Pinpoint the cell where the given text exists, returning its [x, y] midpoint coordinate. 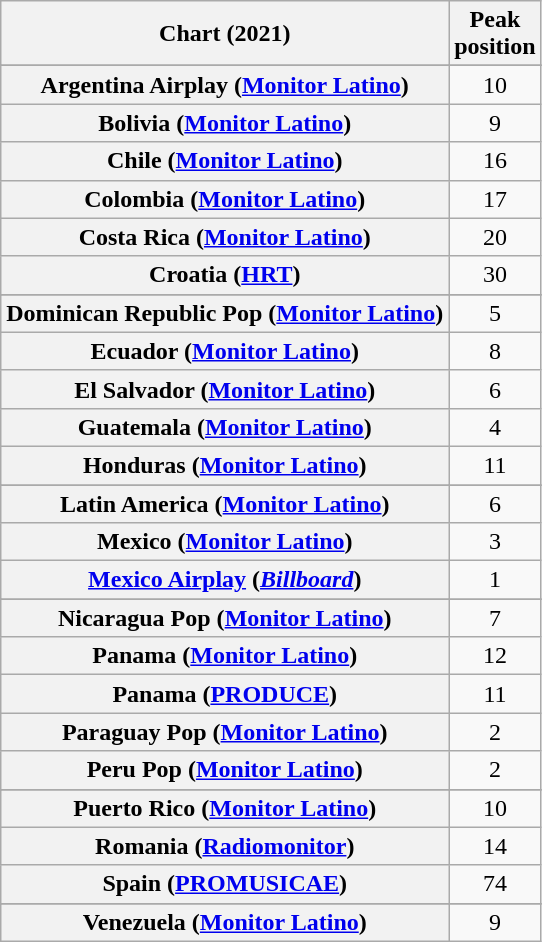
16 [495, 161]
1 [495, 580]
Mexico (Monitor Latino) [225, 542]
Ecuador (Monitor Latino) [225, 351]
17 [495, 199]
8 [495, 351]
3 [495, 542]
Nicaragua Pop (Monitor Latino) [225, 618]
Peakposition [495, 34]
Venezuela (Monitor Latino) [225, 922]
4 [495, 427]
Panama (Monitor Latino) [225, 656]
Colombia (Monitor Latino) [225, 199]
Argentina Airplay (Monitor Latino) [225, 85]
Mexico Airplay (Billboard) [225, 580]
Spain (PROMUSICAE) [225, 884]
Guatemala (Monitor Latino) [225, 427]
Puerto Rico (Monitor Latino) [225, 808]
Bolivia (Monitor Latino) [225, 123]
Croatia (HRT) [225, 275]
12 [495, 656]
74 [495, 884]
Honduras (Monitor Latino) [225, 465]
Romania (Radiomonitor) [225, 846]
7 [495, 618]
Panama (PRODUCE) [225, 694]
Peru Pop (Monitor Latino) [225, 770]
20 [495, 237]
Chart (2021) [225, 34]
Paraguay Pop (Monitor Latino) [225, 732]
14 [495, 846]
Dominican Republic Pop (Monitor Latino) [225, 313]
El Salvador (Monitor Latino) [225, 389]
30 [495, 275]
Costa Rica (Monitor Latino) [225, 237]
Chile (Monitor Latino) [225, 161]
5 [495, 313]
Latin America (Monitor Latino) [225, 503]
